Capture the cell that displays the provided text and extract its [x, y] central coordinate. 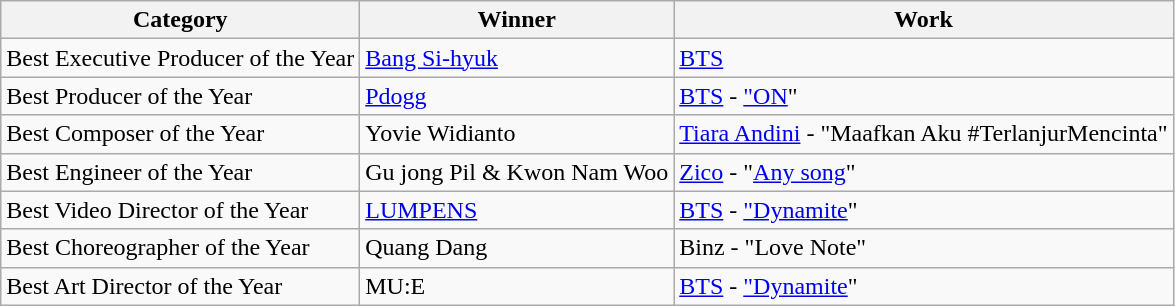
Work [924, 20]
Quang Dang [517, 248]
BTS [924, 58]
Gu jong Pil & Kwon Nam Woo [517, 172]
Pdogg [517, 96]
Zico - "Any song" [924, 172]
Best Executive Producer of the Year [180, 58]
Best Video Director of the Year [180, 210]
Tiara Andini - "Maafkan Aku #TerlanjurMencinta" [924, 134]
Bang Si-hyuk [517, 58]
Yovie Widianto [517, 134]
Binz - "Love Note" [924, 248]
LUMPENS [517, 210]
BTS - "ON" [924, 96]
Best Producer of the Year [180, 96]
Best Choreographer of the Year [180, 248]
Category [180, 20]
Best Art Director of the Year [180, 286]
Winner [517, 20]
MU:E [517, 286]
Best Composer of the Year [180, 134]
Best Engineer of the Year [180, 172]
